Detect which cell encompasses the target text, then output its (X, Y) center coordinate. 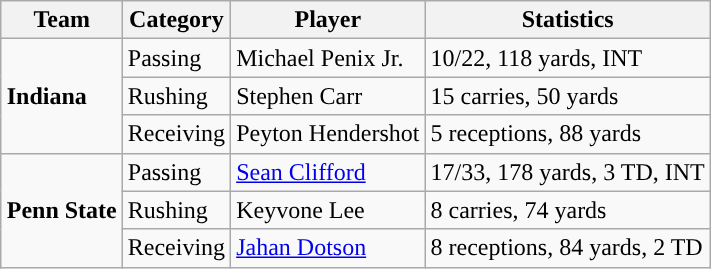
Jahan Dotson (328, 248)
Indiana (62, 96)
Player (328, 20)
Category (176, 20)
Statistics (568, 20)
Michael Penix Jr. (328, 58)
Penn State (62, 210)
Peyton Hendershot (328, 134)
Team (62, 20)
Keyvone Lee (328, 210)
Sean Clifford (328, 172)
17/33, 178 yards, 3 TD, INT (568, 172)
8 carries, 74 yards (568, 210)
15 carries, 50 yards (568, 96)
5 receptions, 88 yards (568, 134)
8 receptions, 84 yards, 2 TD (568, 248)
10/22, 118 yards, INT (568, 58)
Stephen Carr (328, 96)
